Output the (x, y) coordinate of the center of the cell containing the given text.  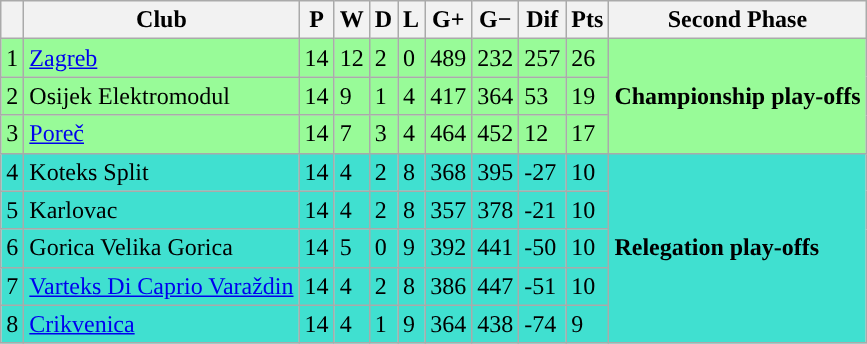
G+ (448, 20)
53 (542, 96)
392 (448, 248)
417 (448, 96)
438 (496, 324)
Second Phase (738, 20)
Poreč (162, 134)
357 (448, 210)
395 (496, 172)
489 (448, 58)
26 (588, 58)
Crikvenica (162, 324)
Varteks Di Caprio Varaždin (162, 286)
G− (496, 20)
-21 (542, 210)
19 (588, 96)
Dif (542, 20)
L (412, 20)
Gorica Velika Gorica (162, 248)
W (352, 20)
Osijek Elektromodul (162, 96)
Pts (588, 20)
257 (542, 58)
17 (588, 134)
Club (162, 20)
-27 (542, 172)
Championship play-offs (738, 96)
464 (448, 134)
-50 (542, 248)
378 (496, 210)
-74 (542, 324)
-51 (542, 286)
6 (12, 248)
Relegation play-offs (738, 248)
368 (448, 172)
447 (496, 286)
452 (496, 134)
D (383, 20)
Karlovac (162, 210)
386 (448, 286)
Koteks Split (162, 172)
P (316, 20)
232 (496, 58)
441 (496, 248)
Zagreb (162, 58)
